Return (X, Y) of the center of cell containing provided text 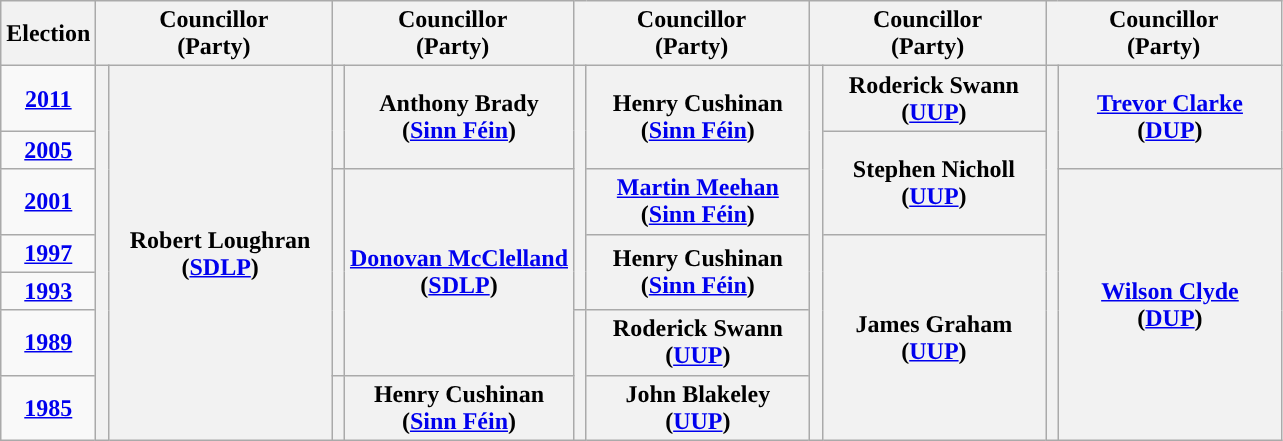
2005 (48, 150)
Stephen Nicholl (UUP) (934, 182)
1985 (48, 408)
Anthony Brady (Sinn Féin) (458, 118)
James Graham (UUP) (934, 337)
Martin Meehan (Sinn Féin) (698, 202)
1993 (48, 291)
Donovan McClelland (SDLP) (458, 272)
Robert Loughran (SDLP) (220, 253)
John Blakeley (UUP) (698, 408)
Trevor Clarke (DUP) (1170, 118)
2011 (48, 98)
Election (48, 34)
2001 (48, 202)
Wilson Clyde (DUP) (1170, 304)
1989 (48, 342)
1997 (48, 253)
